From the cell containing the given text, extract its center point as (x, y) coordinate. 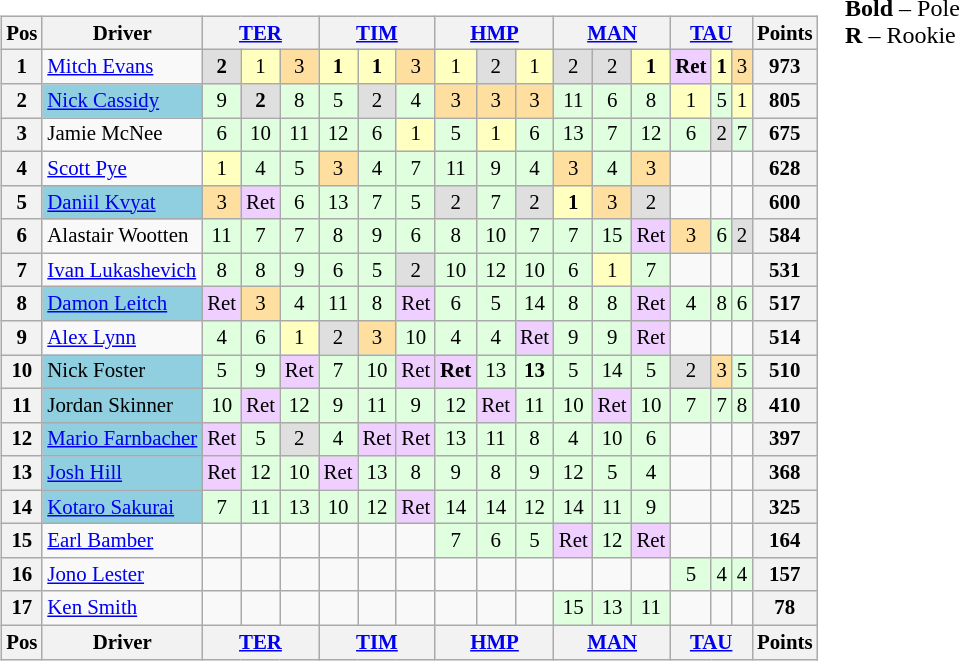
Earl Bamber (122, 541)
164 (784, 541)
Jono Lester (122, 575)
Scott Pye (122, 168)
514 (784, 338)
Daniil Kvyat (122, 202)
675 (784, 135)
531 (784, 270)
410 (784, 405)
Josh Hill (122, 473)
Nick Foster (122, 372)
Kotaro Sakurai (122, 507)
368 (784, 473)
17 (22, 608)
Ken Smith (122, 608)
325 (784, 507)
510 (784, 372)
Jordan Skinner (122, 405)
973 (784, 67)
Mario Farnbacher (122, 439)
Alex Lynn (122, 338)
Mitch Evans (122, 67)
600 (784, 202)
Damon Leitch (122, 304)
157 (784, 575)
16 (22, 575)
Jamie McNee (122, 135)
Alastair Wootten (122, 236)
Nick Cassidy (122, 101)
628 (784, 168)
584 (784, 236)
Ivan Lukashevich (122, 270)
517 (784, 304)
78 (784, 608)
805 (784, 101)
397 (784, 439)
